Scan for the cell matching the given text and deliver its [X, Y] coordinate at center. 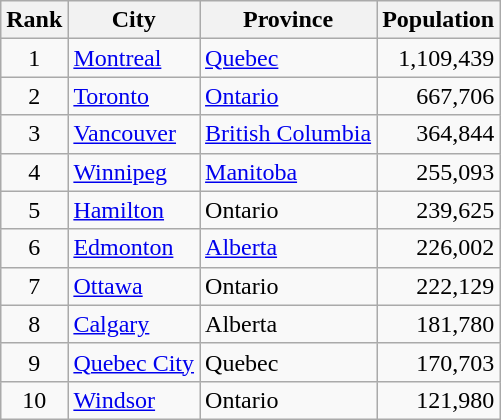
Hamilton [134, 210]
255,093 [438, 172]
British Columbia [288, 134]
667,706 [438, 96]
Edmonton [134, 248]
Province [288, 20]
1,109,439 [438, 58]
City [134, 20]
226,002 [438, 248]
7 [34, 286]
Quebec City [134, 362]
8 [34, 324]
10 [34, 400]
6 [34, 248]
Windsor [134, 400]
Population [438, 20]
170,703 [438, 362]
Vancouver [134, 134]
Montreal [134, 58]
Toronto [134, 96]
121,980 [438, 400]
Calgary [134, 324]
Rank [34, 20]
364,844 [438, 134]
222,129 [438, 286]
3 [34, 134]
5 [34, 210]
239,625 [438, 210]
2 [34, 96]
4 [34, 172]
Ottawa [134, 286]
9 [34, 362]
181,780 [438, 324]
Manitoba [288, 172]
1 [34, 58]
Winnipeg [134, 172]
